Pinpoint the cell where the given text exists, returning its [X, Y] midpoint coordinate. 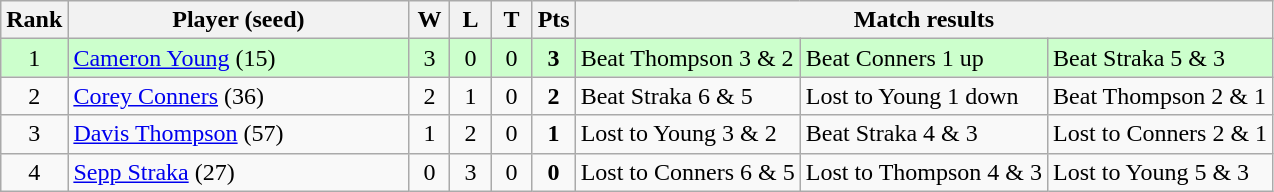
Corey Conners (36) [238, 96]
Beat Thompson 3 & 2 [688, 58]
Lost to Young 5 & 3 [1160, 172]
Beat Straka 6 & 5 [688, 96]
Pts [554, 20]
Lost to Thompson 4 & 3 [924, 172]
Match results [924, 20]
Beat Straka 4 & 3 [924, 134]
Beat Thompson 2 & 1 [1160, 96]
Lost to Young 1 down [924, 96]
Beat Conners 1 up [924, 58]
L [470, 20]
Lost to Conners 2 & 1 [1160, 134]
T [512, 20]
Beat Straka 5 & 3 [1160, 58]
Lost to Young 3 & 2 [688, 134]
W [430, 20]
Rank [34, 20]
Davis Thompson (57) [238, 134]
Player (seed) [238, 20]
Sepp Straka (27) [238, 172]
Lost to Conners 6 & 5 [688, 172]
Cameron Young (15) [238, 58]
4 [34, 172]
